Locate the cell with the specified text and output its [x, y] center coordinate. 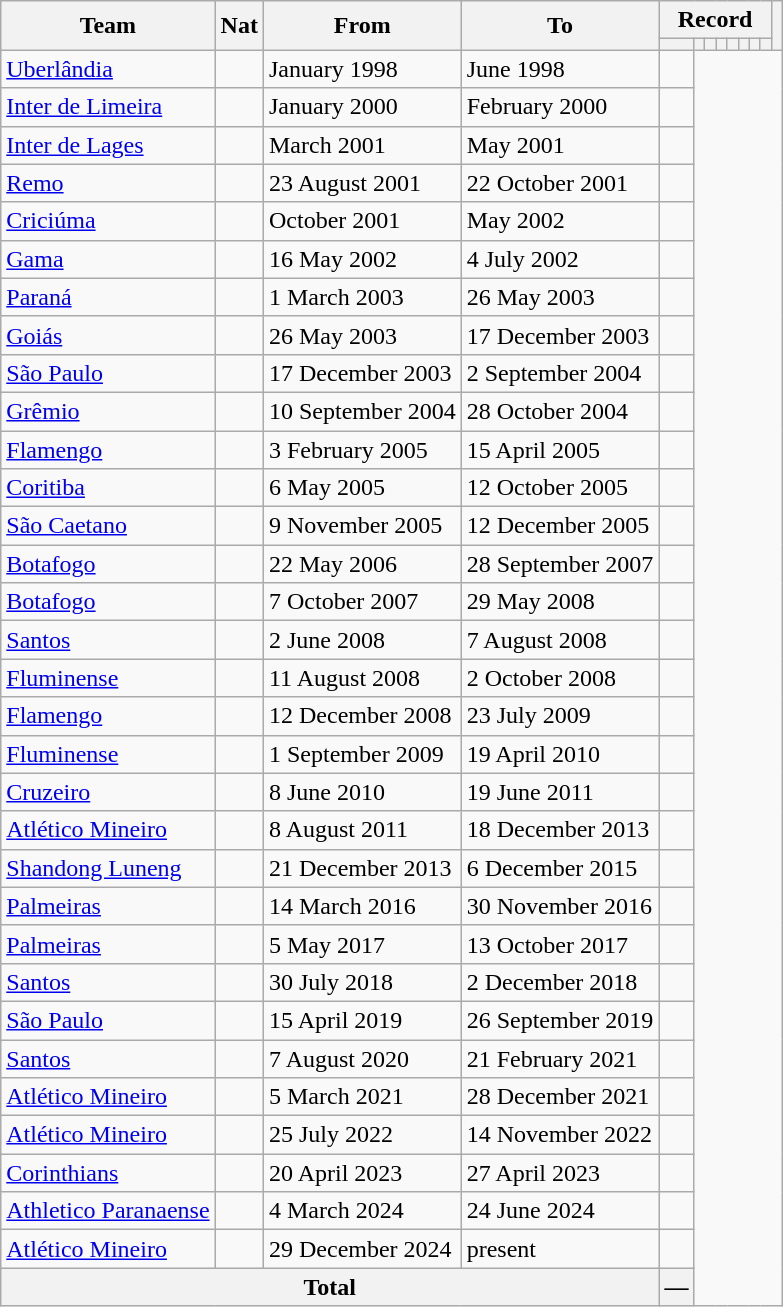
28 September 2007 [560, 564]
March 2001 [362, 145]
15 April 2005 [560, 449]
5 March 2021 [362, 1097]
8 August 2011 [362, 830]
14 November 2022 [560, 1135]
October 2001 [362, 221]
Goiás [108, 335]
6 December 2015 [560, 868]
23 July 2009 [560, 716]
11 August 2008 [362, 678]
30 July 2018 [362, 982]
Grêmio [108, 411]
20 April 2023 [362, 1173]
Coritiba [108, 488]
7 October 2007 [362, 602]
Remo [108, 183]
7 August 2008 [560, 640]
present [560, 1249]
Inter de Limeira [108, 107]
8 June 2010 [362, 792]
6 May 2005 [362, 488]
May 2002 [560, 221]
22 October 2001 [560, 183]
12 December 2005 [560, 526]
Inter de Lages [108, 145]
18 December 2013 [560, 830]
Shandong Luneng [108, 868]
Athletico Paranaense [108, 1211]
30 November 2016 [560, 906]
16 May 2002 [362, 259]
19 April 2010 [560, 754]
12 December 2008 [362, 716]
29 December 2024 [362, 1249]
Nat [239, 26]
9 November 2005 [362, 526]
Team [108, 26]
São Caetano [108, 526]
5 May 2017 [362, 944]
27 April 2023 [560, 1173]
To [560, 26]
Total [330, 1287]
12 October 2005 [560, 488]
3 February 2005 [362, 449]
14 March 2016 [362, 906]
From [362, 26]
28 October 2004 [560, 411]
June 1998 [560, 69]
2 June 2008 [362, 640]
1 September 2009 [362, 754]
28 December 2021 [560, 1097]
4 July 2002 [560, 259]
21 February 2021 [560, 1059]
21 December 2013 [362, 868]
29 May 2008 [560, 602]
May 2001 [560, 145]
7 August 2020 [362, 1059]
13 October 2017 [560, 944]
Gama [108, 259]
25 July 2022 [362, 1135]
1 March 2003 [362, 297]
2 September 2004 [560, 373]
January 2000 [362, 107]
4 March 2024 [362, 1211]
Paraná [108, 297]
— [676, 1287]
January 1998 [362, 69]
2 December 2018 [560, 982]
10 September 2004 [362, 411]
22 May 2006 [362, 564]
Cruzeiro [108, 792]
19 June 2011 [560, 792]
Corinthians [108, 1173]
26 September 2019 [560, 1020]
24 June 2024 [560, 1211]
15 April 2019 [362, 1020]
23 August 2001 [362, 183]
Uberlândia [108, 69]
Record [715, 20]
February 2000 [560, 107]
2 October 2008 [560, 678]
Criciúma [108, 221]
